Identify which cell holds the provided text, then report its [X, Y] central coordinate. 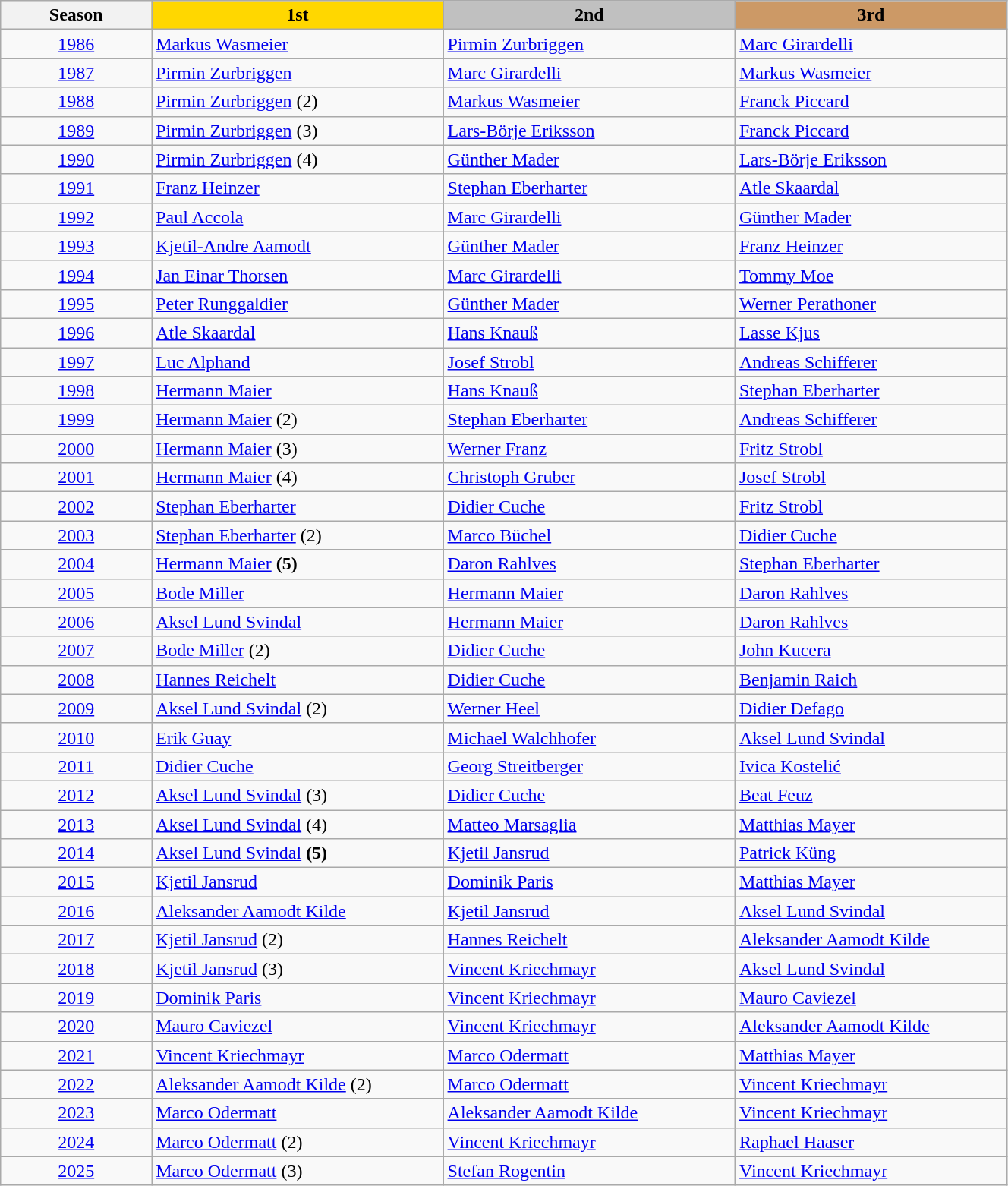
Kjetil Jansrud (2) [298, 940]
Kjetil-Andre Aamodt [298, 246]
2011 [76, 766]
2009 [76, 708]
1988 [76, 102]
2014 [76, 853]
2020 [76, 1027]
Jan Einar Thorsen [298, 275]
Erik Guay [298, 737]
Michael Walchhofer [589, 737]
2016 [76, 911]
Luc Alphand [298, 362]
Tommy Moe [871, 275]
2021 [76, 1055]
Werner Franz [589, 449]
1992 [76, 217]
1st [298, 15]
Hermann Maier (2) [298, 420]
Hermann Maier (5) [298, 564]
1993 [76, 246]
Aksel Lund Svindal (4) [298, 824]
Stefan Rogentin [589, 1171]
Season [76, 15]
Ivica Kostelić [871, 766]
1990 [76, 159]
1986 [76, 44]
Raphael Haaser [871, 1142]
1994 [76, 275]
2002 [76, 506]
1991 [76, 188]
Aleksander Aamodt Kilde (2) [298, 1084]
Paul Accola [298, 217]
Matteo Marsaglia [589, 824]
2004 [76, 564]
Aksel Lund Svindal (2) [298, 708]
Pirmin Zurbriggen (3) [298, 131]
2003 [76, 535]
Didier Defago [871, 708]
2022 [76, 1084]
1987 [76, 73]
1998 [76, 391]
Lasse Kjus [871, 333]
1997 [76, 362]
Patrick Küng [871, 853]
Werner Heel [589, 708]
Marco Büchel [589, 535]
Georg Streitberger [589, 766]
Hermann Maier (3) [298, 449]
2007 [76, 651]
Aksel Lund Svindal (5) [298, 853]
2006 [76, 622]
Kjetil Jansrud (3) [298, 969]
Benjamin Raich [871, 680]
John Kucera [871, 651]
2018 [76, 969]
1995 [76, 304]
3rd [871, 15]
Christoph Gruber [589, 478]
2013 [76, 824]
Marco Odermatt (3) [298, 1171]
2024 [76, 1142]
Werner Perathoner [871, 304]
2025 [76, 1171]
2015 [76, 882]
1996 [76, 333]
2008 [76, 680]
2012 [76, 795]
2nd [589, 15]
2019 [76, 998]
2005 [76, 593]
Bode Miller (2) [298, 651]
Marco Odermatt (2) [298, 1142]
2017 [76, 940]
Aksel Lund Svindal (3) [298, 795]
2001 [76, 478]
Bode Miller [298, 593]
Pirmin Zurbriggen (2) [298, 102]
2023 [76, 1113]
1989 [76, 131]
Hermann Maier (4) [298, 478]
2000 [76, 449]
Beat Feuz [871, 795]
1999 [76, 420]
Peter Runggaldier [298, 304]
2010 [76, 737]
Pirmin Zurbriggen (4) [298, 159]
Stephan Eberharter (2) [298, 535]
